Return [x, y] of the center of cell containing provided text 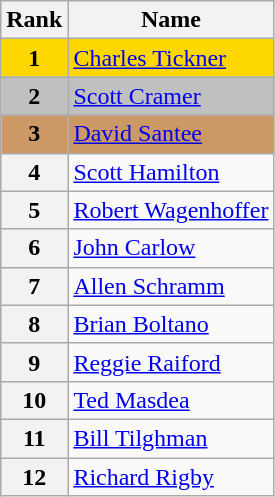
Richard Rigby [171, 477]
Charles Tickner [171, 58]
5 [34, 210]
4 [34, 172]
Robert Wagenhoffer [171, 210]
Scott Hamilton [171, 172]
Reggie Raiford [171, 362]
12 [34, 477]
11 [34, 438]
Scott Cramer [171, 96]
1 [34, 58]
6 [34, 248]
3 [34, 134]
Bill Tilghman [171, 438]
2 [34, 96]
10 [34, 400]
9 [34, 362]
Brian Boltano [171, 324]
Allen Schramm [171, 286]
John Carlow [171, 248]
David Santee [171, 134]
7 [34, 286]
Rank [34, 20]
Ted Masdea [171, 400]
8 [34, 324]
Name [171, 20]
